Identify which cell holds the provided text, then report its [x, y] central coordinate. 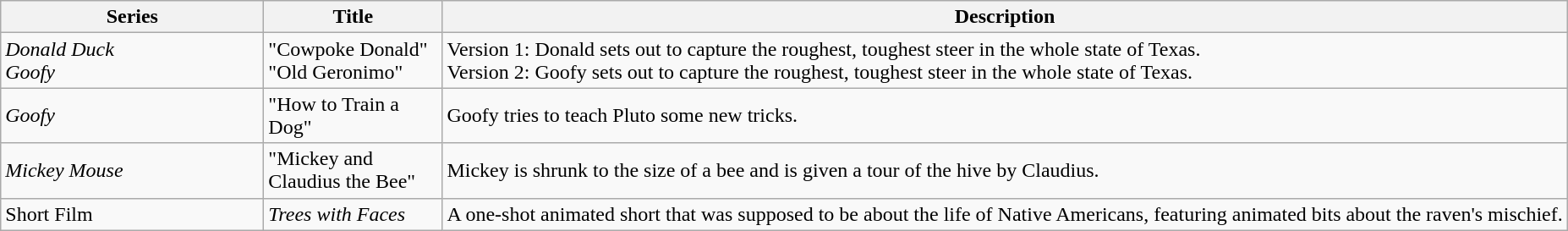
"Cowpoke Donald" "Old Geronimo" [354, 61]
Mickey Mouse [132, 171]
Title [354, 17]
"How to Train a Dog" [354, 115]
Goofy [132, 115]
Trees with Faces [354, 214]
Donald Duck Goofy [132, 61]
Series [132, 17]
Mickey is shrunk to the size of a bee and is given a tour of the hive by Claudius. [1005, 171]
A one-shot animated short that was supposed to be about the life of Native Americans, featuring animated bits about the raven's mischief. [1005, 214]
Short Film [132, 214]
"Mickey and Claudius the Bee" [354, 171]
Description [1005, 17]
Goofy tries to teach Pluto some new tricks. [1005, 115]
